Provide the [x, y] coordinate of the cell's center where the given text is located.  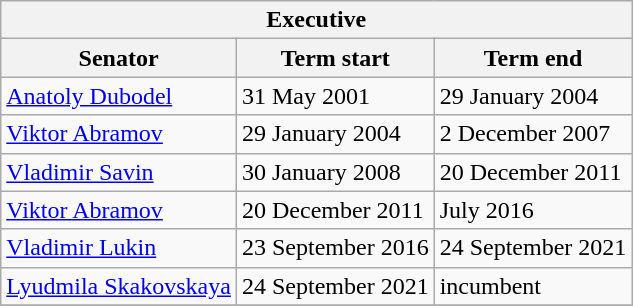
Executive [316, 20]
Lyudmila Skakovskaya [119, 286]
30 January 2008 [335, 172]
Anatoly Dubodel [119, 96]
2 December 2007 [533, 134]
incumbent [533, 286]
23 September 2016 [335, 248]
Term start [335, 58]
Vladimir Lukin [119, 248]
Vladimir Savin [119, 172]
Senator [119, 58]
Term end [533, 58]
July 2016 [533, 210]
31 May 2001 [335, 96]
